Provide the (X, Y) coordinate of the cell's center where the given text is located.  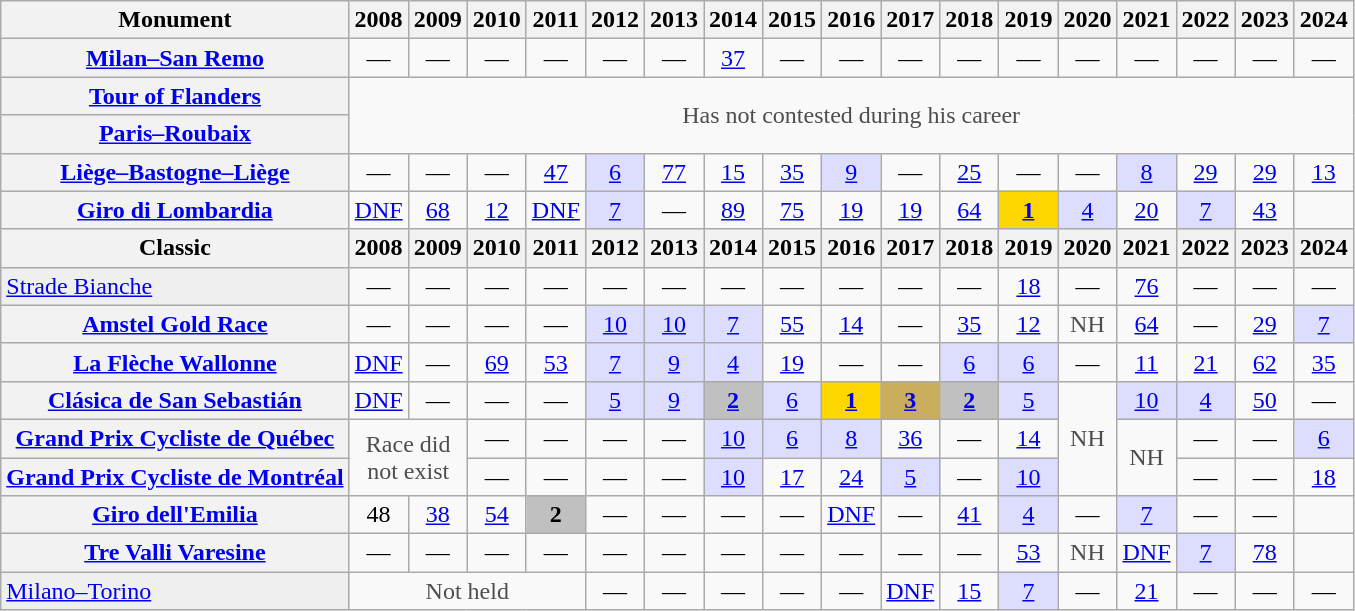
50 (1264, 400)
Race didnot exist (408, 457)
17 (792, 477)
Tour of Flanders (175, 96)
Milano–Torino (175, 591)
Not held (467, 591)
69 (496, 362)
Milan–San Remo (175, 58)
Grand Prix Cycliste de Québec (175, 438)
89 (734, 210)
Tre Valli Varesine (175, 553)
25 (970, 172)
54 (496, 515)
47 (556, 172)
Clásica de San Sebastián (175, 400)
48 (378, 515)
Classic (175, 248)
Grand Prix Cycliste de Montréal (175, 477)
20 (1146, 210)
Amstel Gold Race (175, 324)
78 (1264, 553)
11 (1146, 362)
Has not contested during his career (851, 115)
Paris–Roubaix (175, 134)
62 (1264, 362)
41 (970, 515)
43 (1264, 210)
68 (438, 210)
77 (674, 172)
38 (438, 515)
24 (852, 477)
Liège–Bastogne–Liège (175, 172)
55 (792, 324)
13 (1324, 172)
Strade Bianche (175, 286)
Monument (175, 20)
La Flèche Wallonne (175, 362)
75 (792, 210)
Giro di Lombardia (175, 210)
3 (910, 400)
76 (1146, 286)
37 (734, 58)
Giro dell'Emilia (175, 515)
36 (910, 438)
